Determine the [X, Y] coordinate at the center of the cell enclosing the given text.  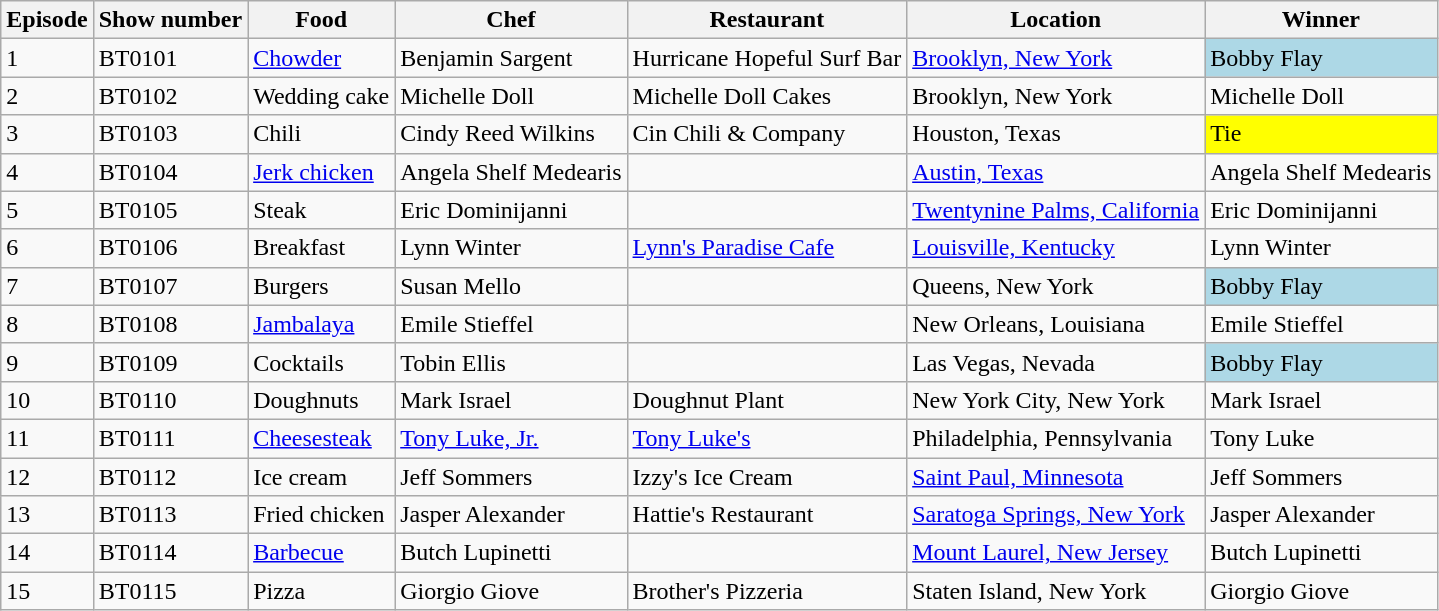
New Orleans, Louisiana [1056, 324]
Chili [322, 134]
Houston, Texas [1056, 134]
Lynn's Paradise Cafe [767, 248]
5 [47, 210]
BT0115 [170, 591]
Tony Luke, Jr. [511, 438]
BT0104 [170, 172]
Jambalaya [322, 324]
BT0101 [170, 58]
1 [47, 58]
Location [1056, 20]
Brother's Pizzeria [767, 591]
Breakfast [322, 248]
2 [47, 96]
BT0107 [170, 286]
7 [47, 286]
Doughnuts [322, 400]
BT0105 [170, 210]
Twentynine Palms, California [1056, 210]
BT0110 [170, 400]
BT0113 [170, 515]
Michelle Doll Cakes [767, 96]
Episode [47, 20]
Pizza [322, 591]
6 [47, 248]
Izzy's Ice Cream [767, 477]
12 [47, 477]
BT0103 [170, 134]
15 [47, 591]
4 [47, 172]
New York City, New York [1056, 400]
Barbecue [322, 553]
11 [47, 438]
Doughnut Plant [767, 400]
13 [47, 515]
Philadelphia, Pennsylvania [1056, 438]
BT0114 [170, 553]
Burgers [322, 286]
BT0111 [170, 438]
Tobin Ellis [511, 362]
BT0106 [170, 248]
Cocktails [322, 362]
Saratoga Springs, New York [1056, 515]
14 [47, 553]
Steak [322, 210]
Wedding cake [322, 96]
Las Vegas, Nevada [1056, 362]
BT0108 [170, 324]
BT0109 [170, 362]
3 [47, 134]
Jerk chicken [322, 172]
BT0102 [170, 96]
Show number [170, 20]
10 [47, 400]
Mount Laurel, New Jersey [1056, 553]
Winner [1321, 20]
Benjamin Sargent [511, 58]
Cindy Reed Wilkins [511, 134]
Cheesesteak [322, 438]
Hurricane Hopeful Surf Bar [767, 58]
BT0112 [170, 477]
Cin Chili & Company [767, 134]
Staten Island, New York [1056, 591]
Louisville, Kentucky [1056, 248]
Chef [511, 20]
9 [47, 362]
Tony Luke's [767, 438]
Tie [1321, 134]
Restaurant [767, 20]
Fried chicken [322, 515]
Hattie's Restaurant [767, 515]
Saint Paul, Minnesota [1056, 477]
Susan Mello [511, 286]
Food [322, 20]
Queens, New York [1056, 286]
Austin, Texas [1056, 172]
Tony Luke [1321, 438]
Ice cream [322, 477]
8 [47, 324]
Chowder [322, 58]
